Provide the [X, Y] coordinate of the cell's center where the given text is located.  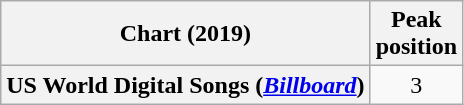
Chart (2019) [186, 34]
3 [416, 85]
Peakposition [416, 34]
US World Digital Songs (Billboard) [186, 85]
